Capture the cell that displays the provided text and extract its [X, Y] central coordinate. 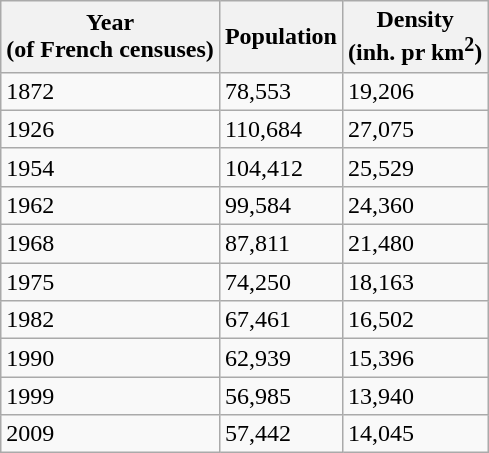
110,684 [280, 129]
2009 [110, 434]
Year(of French censuses) [110, 37]
18,163 [414, 282]
67,461 [280, 320]
74,250 [280, 282]
1975 [110, 282]
21,480 [414, 244]
1962 [110, 205]
13,940 [414, 396]
1926 [110, 129]
1872 [110, 91]
15,396 [414, 358]
87,811 [280, 244]
27,075 [414, 129]
99,584 [280, 205]
62,939 [280, 358]
14,045 [414, 434]
1968 [110, 244]
78,553 [280, 91]
1999 [110, 396]
56,985 [280, 396]
1954 [110, 167]
1982 [110, 320]
57,442 [280, 434]
16,502 [414, 320]
19,206 [414, 91]
25,529 [414, 167]
24,360 [414, 205]
Density(inh. pr km2) [414, 37]
Population [280, 37]
1990 [110, 358]
104,412 [280, 167]
